For the text-containing cell, return its midpoint in (X, Y) coordinate format. 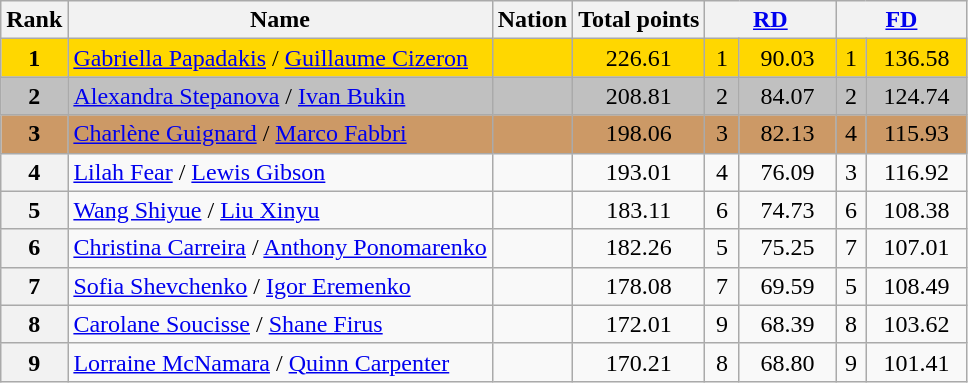
Alexandra Stepanova / Ivan Bukin (280, 96)
Charlène Guignard / Marco Fabbri (280, 134)
Lorraine McNamara / Quinn Carpenter (280, 362)
84.07 (788, 96)
182.26 (639, 248)
FD (902, 20)
Carolane Soucisse / Shane Firus (280, 324)
136.58 (916, 58)
193.01 (639, 172)
74.73 (788, 210)
Wang Shiyue / Liu Xinyu (280, 210)
Name (280, 20)
76.09 (788, 172)
178.08 (639, 286)
183.11 (639, 210)
124.74 (916, 96)
75.25 (788, 248)
90.03 (788, 58)
107.01 (916, 248)
108.49 (916, 286)
108.38 (916, 210)
Lilah Fear / Lewis Gibson (280, 172)
198.06 (639, 134)
103.62 (916, 324)
Christina Carreira / Anthony Ponomarenko (280, 248)
82.13 (788, 134)
116.92 (916, 172)
Nation (532, 20)
226.61 (639, 58)
115.93 (916, 134)
RD (770, 20)
68.80 (788, 362)
Sofia Shevchenko / Igor Eremenko (280, 286)
208.81 (639, 96)
Rank (34, 20)
69.59 (788, 286)
172.01 (639, 324)
170.21 (639, 362)
Total points (639, 20)
101.41 (916, 362)
Gabriella Papadakis / Guillaume Cizeron (280, 58)
68.39 (788, 324)
